Identify which cell holds the provided text, then report its (X, Y) central coordinate. 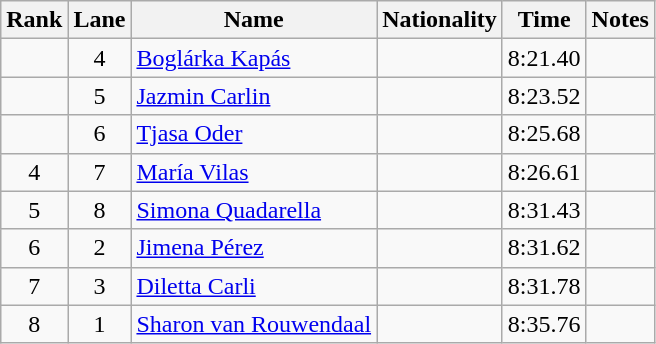
Time (544, 20)
2 (100, 248)
8:21.40 (544, 58)
Jazmin Carlin (254, 96)
Boglárka Kapás (254, 58)
8:31.43 (544, 210)
8:23.52 (544, 96)
8:31.78 (544, 286)
Rank (34, 20)
8:31.62 (544, 248)
3 (100, 286)
8:35.76 (544, 324)
Lane (100, 20)
Notes (620, 20)
Name (254, 20)
Nationality (440, 20)
Jimena Pérez (254, 248)
María Vilas (254, 172)
Diletta Carli (254, 286)
Sharon van Rouwendaal (254, 324)
8:26.61 (544, 172)
Tjasa Oder (254, 134)
8:25.68 (544, 134)
1 (100, 324)
Simona Quadarella (254, 210)
